Provide the [X, Y] coordinate of the cell's center where the given text is located.  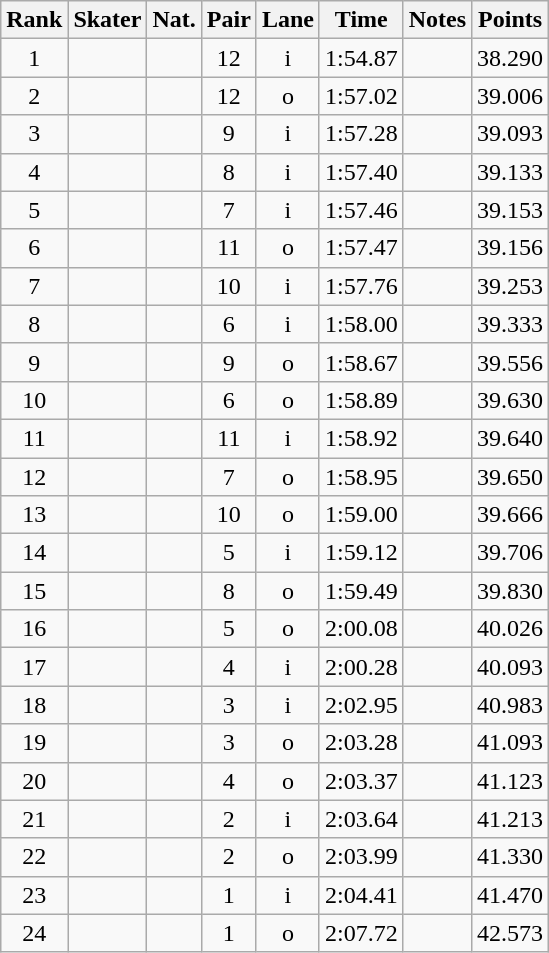
40.093 [510, 667]
1:58.92 [361, 438]
24 [34, 933]
39.156 [510, 248]
1:58.89 [361, 400]
1:57.76 [361, 286]
39.133 [510, 172]
1:58.00 [361, 324]
2:02.95 [361, 705]
2:03.99 [361, 857]
17 [34, 667]
20 [34, 781]
39.556 [510, 362]
41.123 [510, 781]
1:57.28 [361, 134]
1:59.49 [361, 591]
39.706 [510, 553]
Notes [437, 20]
39.830 [510, 591]
41.330 [510, 857]
2:04.41 [361, 895]
2:00.28 [361, 667]
1:54.87 [361, 58]
1:57.47 [361, 248]
Skater [108, 20]
Nat. [174, 20]
Points [510, 20]
39.640 [510, 438]
Rank [34, 20]
39.153 [510, 210]
Time [361, 20]
18 [34, 705]
39.666 [510, 515]
39.093 [510, 134]
1:57.02 [361, 96]
14 [34, 553]
16 [34, 629]
42.573 [510, 933]
2:03.37 [361, 781]
15 [34, 591]
39.333 [510, 324]
2:00.08 [361, 629]
21 [34, 819]
23 [34, 895]
13 [34, 515]
1:58.67 [361, 362]
39.253 [510, 286]
1:59.12 [361, 553]
40.026 [510, 629]
39.630 [510, 400]
38.290 [510, 58]
19 [34, 743]
1:57.46 [361, 210]
1:57.40 [361, 172]
1:58.95 [361, 477]
1:59.00 [361, 515]
2:07.72 [361, 933]
Pair [228, 20]
2:03.64 [361, 819]
41.093 [510, 743]
2:03.28 [361, 743]
40.983 [510, 705]
Lane [288, 20]
41.213 [510, 819]
22 [34, 857]
39.006 [510, 96]
41.470 [510, 895]
39.650 [510, 477]
